Locate the cell with the specified text and output its (x, y) center coordinate. 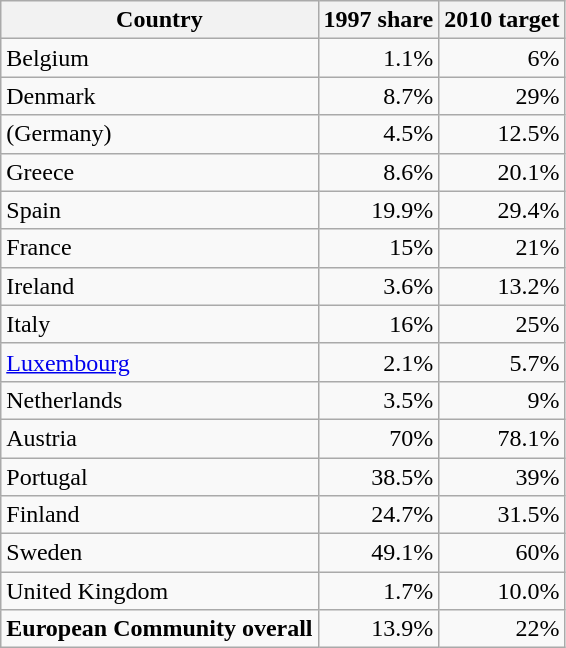
29% (502, 96)
Italy (160, 324)
24.7% (378, 515)
38.5% (378, 477)
European Community overall (160, 629)
5.7% (502, 362)
20.1% (502, 172)
Spain (160, 210)
25% (502, 324)
9% (502, 400)
78.1% (502, 438)
13.2% (502, 286)
France (160, 248)
31.5% (502, 515)
1.1% (378, 58)
1.7% (378, 591)
Austria (160, 438)
12.5% (502, 134)
United Kingdom (160, 591)
10.0% (502, 591)
Ireland (160, 286)
3.5% (378, 400)
8.6% (378, 172)
(Germany) (160, 134)
Portugal (160, 477)
2010 target (502, 20)
70% (378, 438)
8.7% (378, 96)
Luxembourg (160, 362)
1997 share (378, 20)
60% (502, 553)
3.6% (378, 286)
2.1% (378, 362)
Belgium (160, 58)
49.1% (378, 553)
39% (502, 477)
Country (160, 20)
13.9% (378, 629)
Netherlands (160, 400)
Sweden (160, 553)
6% (502, 58)
19.9% (378, 210)
Denmark (160, 96)
22% (502, 629)
Greece (160, 172)
29.4% (502, 210)
15% (378, 248)
4.5% (378, 134)
16% (378, 324)
21% (502, 248)
Finland (160, 515)
